Scan for the cell matching the given text and deliver its (x, y) coordinate at center. 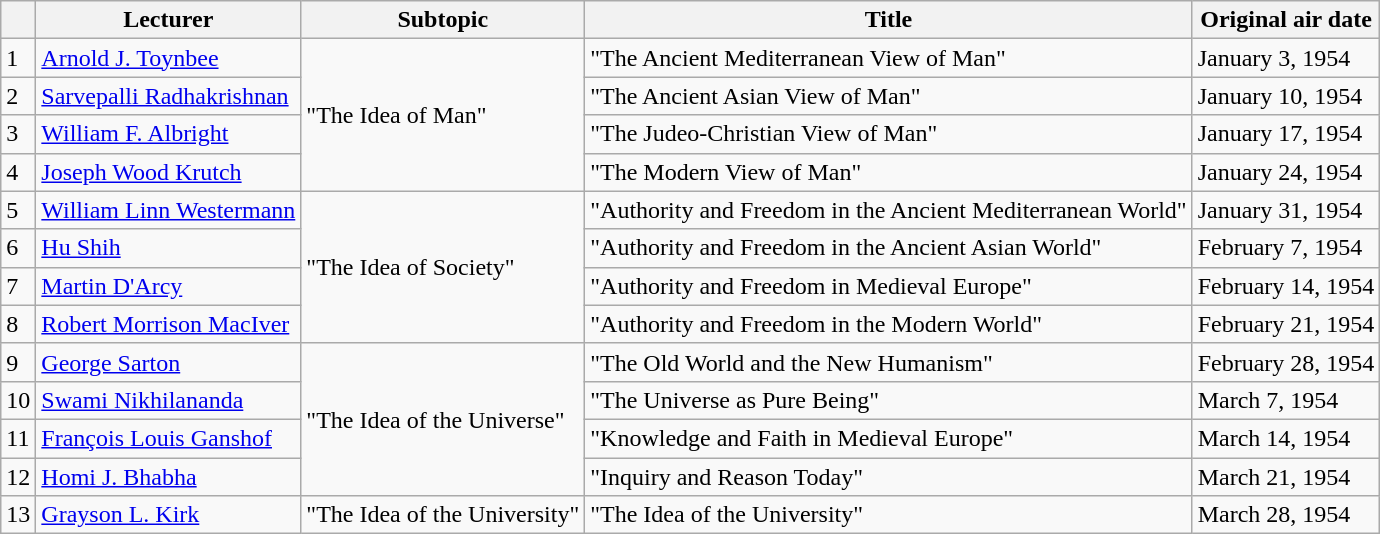
2 (18, 96)
"The Idea of Man" (443, 115)
"The Idea of Society" (443, 267)
"The Modern View of Man" (888, 172)
7 (18, 286)
"The Judeo-Christian View of Man" (888, 134)
5 (18, 210)
Title (888, 20)
"Knowledge and Faith in Medieval Europe" (888, 438)
"The Idea of the Universe" (443, 419)
George Sarton (168, 362)
"Authority and Freedom in the Ancient Asian World" (888, 248)
9 (18, 362)
François Louis Ganshof (168, 438)
"The Ancient Asian View of Man" (888, 96)
Grayson L. Kirk (168, 515)
"The Ancient Mediterranean View of Man" (888, 58)
February 21, 1954 (1286, 324)
February 28, 1954 (1286, 362)
Subtopic (443, 20)
3 (18, 134)
January 31, 1954 (1286, 210)
Robert Morrison MacIver (168, 324)
Hu Shih (168, 248)
Lecturer (168, 20)
"Authority and Freedom in the Ancient Mediterranean World" (888, 210)
William F. Albright (168, 134)
William Linn Westermann (168, 210)
Martin D'Arcy (168, 286)
11 (18, 438)
12 (18, 477)
March 28, 1954 (1286, 515)
Homi J. Bhabha (168, 477)
1 (18, 58)
4 (18, 172)
February 14, 1954 (1286, 286)
January 24, 1954 (1286, 172)
March 7, 1954 (1286, 400)
13 (18, 515)
6 (18, 248)
February 7, 1954 (1286, 248)
"Authority and Freedom in Medieval Europe" (888, 286)
Swami Nikhilananda (168, 400)
10 (18, 400)
Joseph Wood Krutch (168, 172)
"The Old World and the New Humanism" (888, 362)
Original air date (1286, 20)
8 (18, 324)
"Inquiry and Reason Today" (888, 477)
January 10, 1954 (1286, 96)
January 17, 1954 (1286, 134)
Arnold J. Toynbee (168, 58)
March 21, 1954 (1286, 477)
"Authority and Freedom in the Modern World" (888, 324)
March 14, 1954 (1286, 438)
"The Universe as Pure Being" (888, 400)
Sarvepalli Radhakrishnan (168, 96)
January 3, 1954 (1286, 58)
